Pinpoint the cell where the given text exists, returning its [x, y] midpoint coordinate. 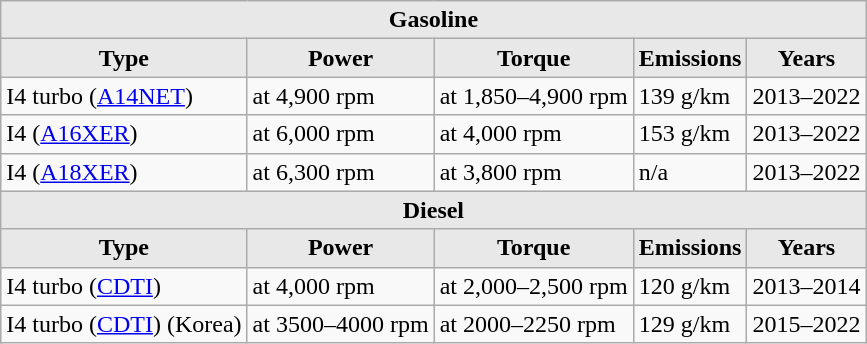
I4 turbo (CDTI) (Korea) [124, 324]
Diesel [434, 210]
I4 turbo (CDTI) [124, 286]
139 g/km [690, 96]
at 6,000 rpm [340, 134]
at 6,300 rpm [340, 172]
at 4,900 rpm [340, 96]
at 1,850–4,900 rpm [534, 96]
153 g/km [690, 134]
129 g/km [690, 324]
I4 turbo (A14NET) [124, 96]
I4 (A16XER) [124, 134]
at 3,800 rpm [534, 172]
Gasoline [434, 20]
at 3500–4000 rpm [340, 324]
2013–2014 [806, 286]
2015–2022 [806, 324]
n/a [690, 172]
at 2,000–2,500 rpm [534, 286]
at 2000–2250 rpm [534, 324]
I4 (A18XER) [124, 172]
120 g/km [690, 286]
